Identify which cell holds the provided text, then report its [x, y] central coordinate. 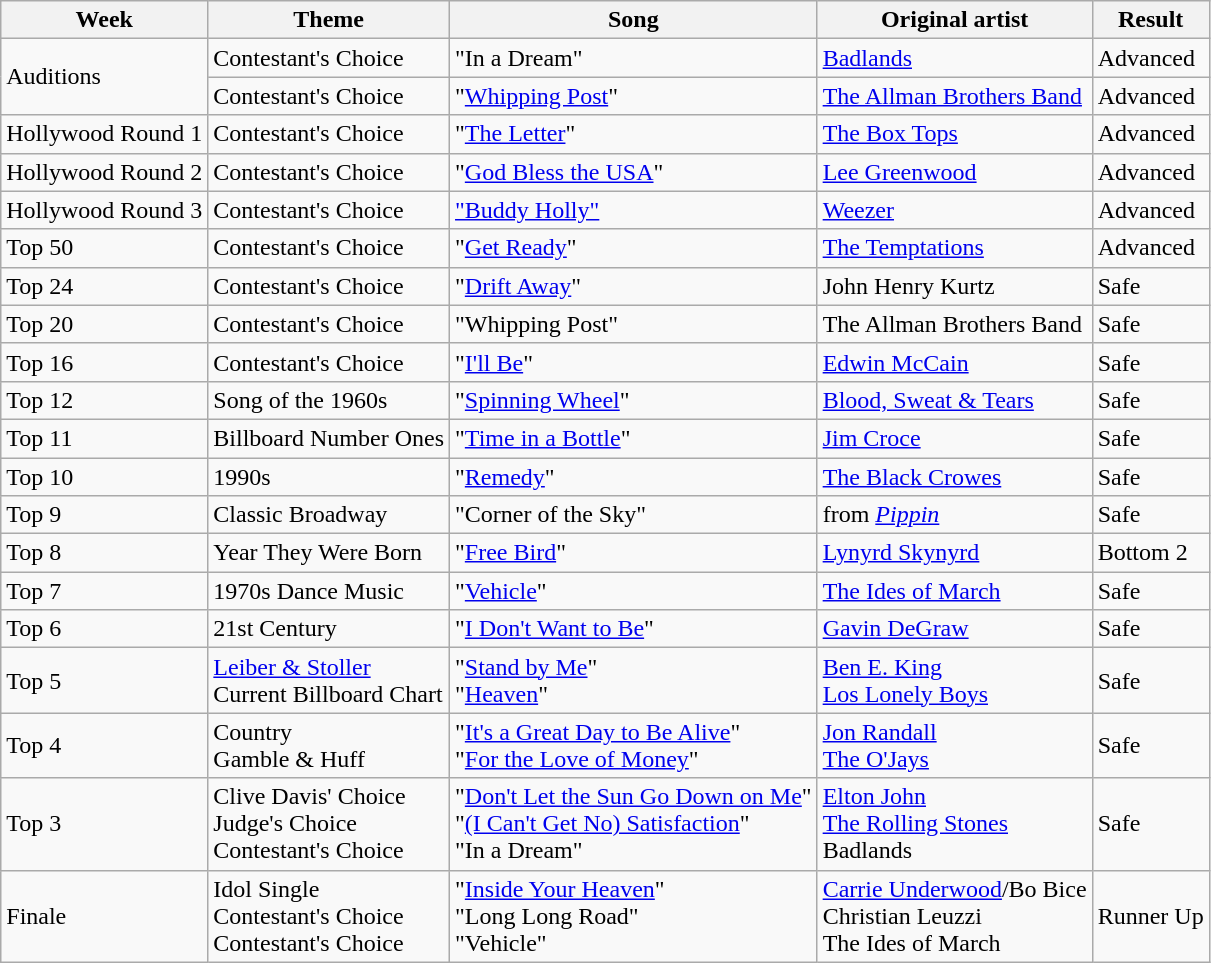
"God Bless the USA" [634, 172]
The Temptations [954, 248]
Top 10 [104, 477]
Lynyrd Skynyrd [954, 553]
Billboard Number Ones [329, 438]
Elton JohnThe Rolling StonesBadlands [954, 824]
"Inside Your Heaven""Long Long Road""Vehicle" [634, 916]
Week [104, 20]
Badlands [954, 58]
"Free Bird" [634, 553]
Weezer [954, 210]
"It's a Great Day to Be Alive""For the Love of Money" [634, 746]
Year They Were Born [329, 553]
"Buddy Holly" [634, 210]
Bottom 2 [1150, 553]
1970s Dance Music [329, 591]
Finale [104, 916]
Top 24 [104, 286]
from Pippin [954, 515]
Runner Up [1150, 916]
"I'll Be" [634, 362]
John Henry Kurtz [954, 286]
"Spinning Wheel" [634, 400]
Lee Greenwood [954, 172]
Gavin DeGraw [954, 629]
Top 12 [104, 400]
"Stand by Me""Heaven" [634, 680]
Top 11 [104, 438]
Top 4 [104, 746]
"Vehicle" [634, 591]
The Box Tops [954, 134]
Blood, Sweat & Tears [954, 400]
Edwin McCain [954, 362]
Hollywood Round 1 [104, 134]
Top 7 [104, 591]
21st Century [329, 629]
Classic Broadway [329, 515]
The Black Crowes [954, 477]
Top 16 [104, 362]
Original artist [954, 20]
Idol SingleContestant's ChoiceContestant's Choice [329, 916]
"Get Ready" [634, 248]
"Don't Let the Sun Go Down on Me""(I Can't Get No) Satisfaction""In a Dream" [634, 824]
Leiber & StollerCurrent Billboard Chart [329, 680]
Hollywood Round 2 [104, 172]
Clive Davis' ChoiceJudge's ChoiceContestant's Choice [329, 824]
Jim Croce [954, 438]
Top 8 [104, 553]
"Remedy" [634, 477]
"Corner of the Sky" [634, 515]
"In a Dream" [634, 58]
Result [1150, 20]
Top 50 [104, 248]
Top 9 [104, 515]
Auditions [104, 77]
The Ides of March [954, 591]
Hollywood Round 3 [104, 210]
1990s [329, 477]
Song of the 1960s [329, 400]
Top 6 [104, 629]
Top 20 [104, 324]
Top 3 [104, 824]
"Time in a Bottle" [634, 438]
Jon RandallThe O'Jays [954, 746]
"Drift Away" [634, 286]
CountryGamble & Huff [329, 746]
Top 5 [104, 680]
"The Letter" [634, 134]
Song [634, 20]
"I Don't Want to Be" [634, 629]
Carrie Underwood/Bo BiceChristian LeuzziThe Ides of March [954, 916]
Ben E. KingLos Lonely Boys [954, 680]
Theme [329, 20]
